Pinpoint the cell where the given text exists, returning its [x, y] midpoint coordinate. 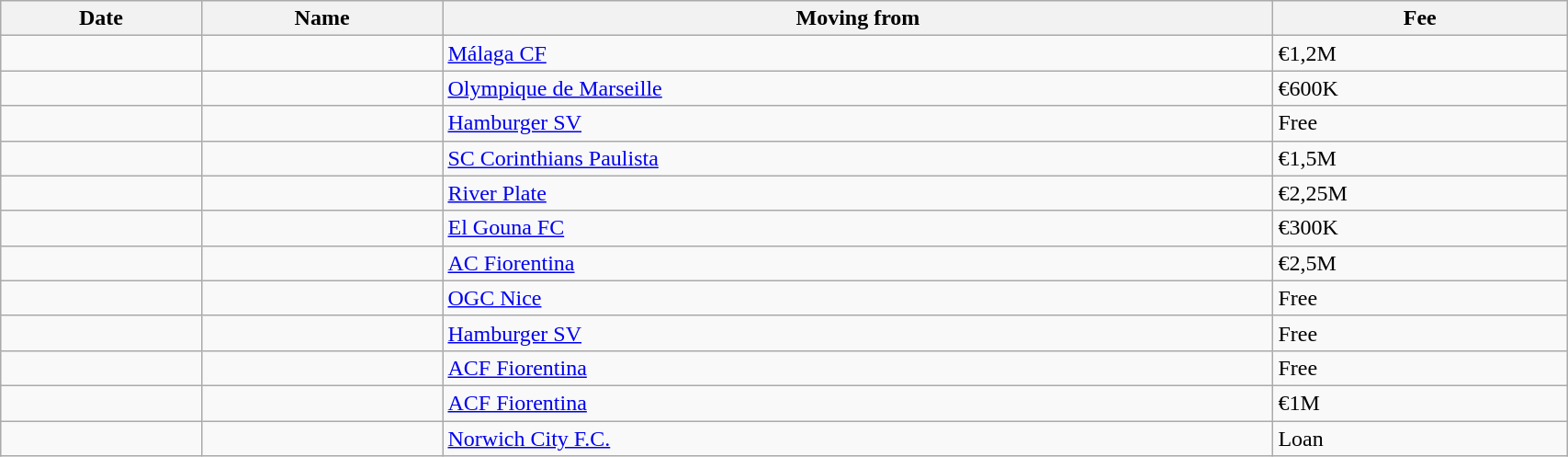
Name [321, 18]
Date [101, 18]
Loan [1420, 439]
AC Fiorentina [858, 263]
SC Corinthians Paulista [858, 158]
€300K [1420, 228]
€2,5M [1420, 263]
Fee [1420, 18]
River Plate [858, 193]
€1,2M [1420, 53]
€2,25M [1420, 193]
€1M [1420, 403]
Moving from [858, 18]
El Gouna FC [858, 228]
€1,5M [1420, 158]
Norwich City F.C. [858, 439]
€600K [1420, 88]
Olympique de Marseille [858, 88]
Málaga CF [858, 53]
OGC Nice [858, 298]
